Return (x, y) of the center of cell containing provided text 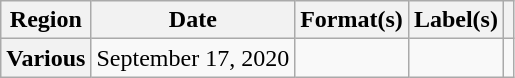
Region (46, 20)
Date (193, 20)
Various (46, 58)
September 17, 2020 (193, 58)
Label(s) (456, 20)
Format(s) (352, 20)
